Determine the [x, y] coordinate at the center of the cell enclosing the given text.  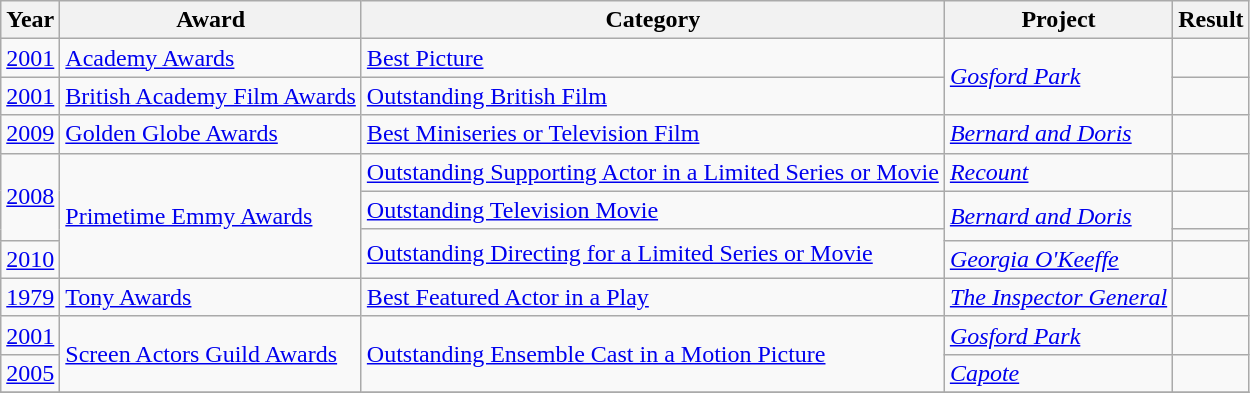
Category [652, 20]
2009 [30, 134]
Best Featured Actor in a Play [652, 297]
Recount [1058, 172]
Outstanding British Film [652, 96]
Award [211, 20]
Georgia O'Keeffe [1058, 259]
Result [1211, 20]
1979 [30, 297]
2008 [30, 196]
The Inspector General [1058, 297]
Outstanding Ensemble Cast in a Motion Picture [652, 354]
Project [1058, 20]
2005 [30, 373]
Best Miniseries or Television Film [652, 134]
Primetime Emmy Awards [211, 216]
Golden Globe Awards [211, 134]
Year [30, 20]
Capote [1058, 373]
Screen Actors Guild Awards [211, 354]
Academy Awards [211, 58]
Outstanding Television Movie [652, 210]
Tony Awards [211, 297]
British Academy Film Awards [211, 96]
2010 [30, 259]
Outstanding Supporting Actor in a Limited Series or Movie [652, 172]
Best Picture [652, 58]
Outstanding Directing for a Limited Series or Movie [652, 254]
